Detect which cell encompasses the target text, then output its [X, Y] center coordinate. 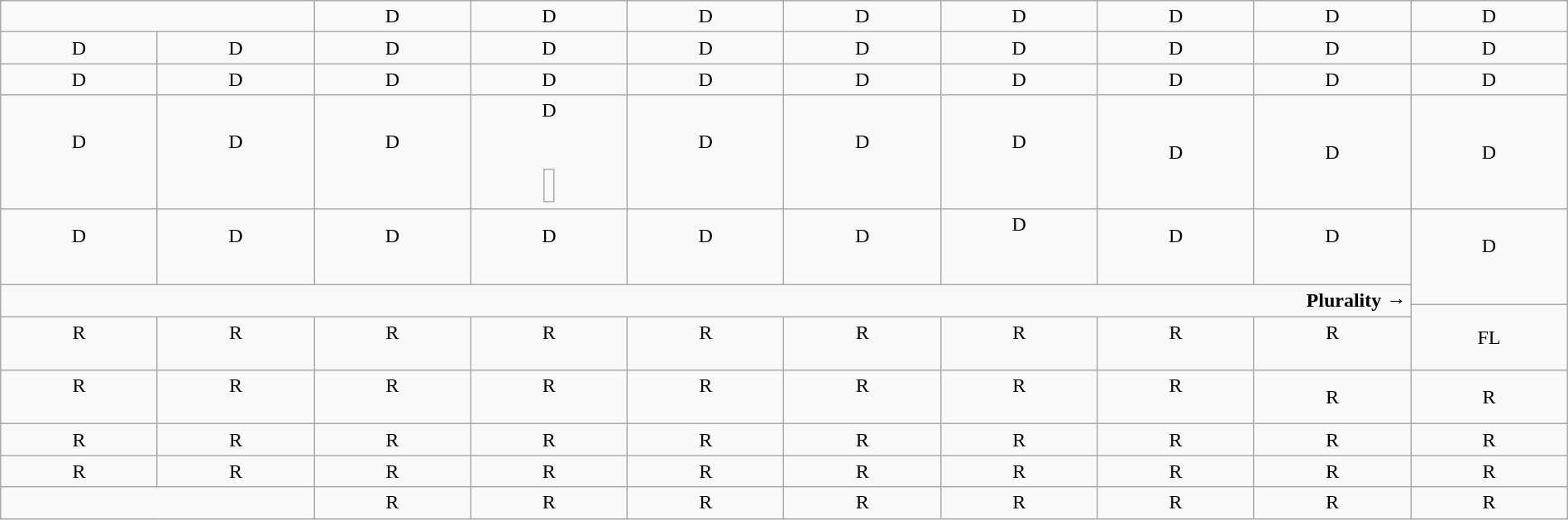
FL [1489, 337]
Plurality → [706, 301]
